Extract the [x, y] coordinate from the center of the cell holding the provided text.  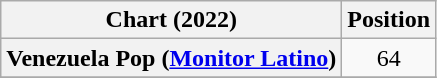
64 [389, 58]
Venezuela Pop (Monitor Latino) [172, 58]
Position [389, 20]
Chart (2022) [172, 20]
